Find where the given text appears and provide that cell's center as [X, Y] coordinate. 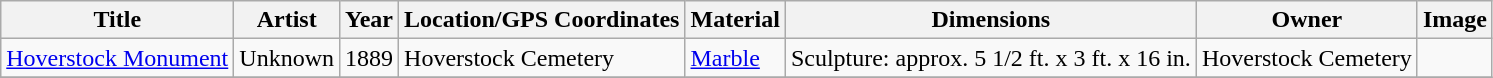
1889 [370, 58]
Owner [1306, 20]
Image [1454, 20]
Material [735, 20]
Dimensions [990, 20]
Title [118, 20]
Year [370, 20]
Hoverstock Monument [118, 58]
Sculpture: approx. 5 1/2 ft. x 3 ft. x 16 in. [990, 58]
Artist [287, 20]
Marble [735, 58]
Location/GPS Coordinates [542, 20]
Unknown [287, 58]
